Return the [X, Y] coordinate for the center point of the cell that contains the specified text.  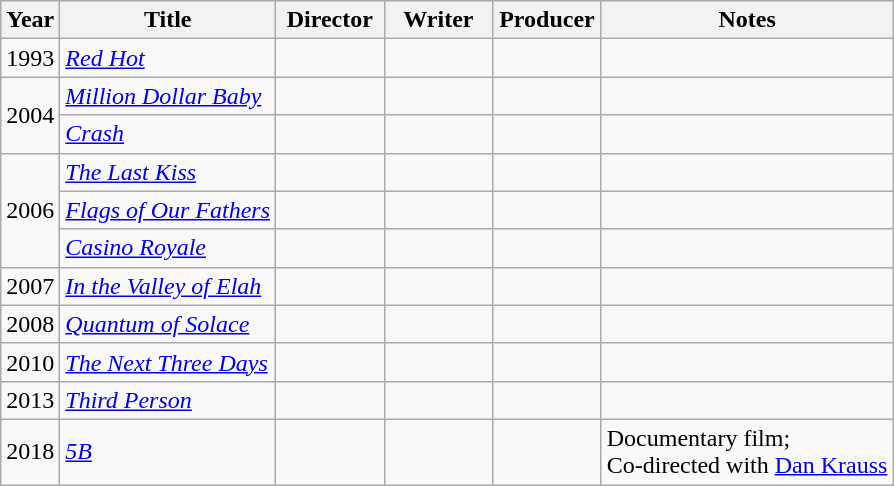
Notes [747, 20]
Documentary film;Co-directed with Dan Krauss [747, 452]
Million Dollar Baby [168, 96]
Producer [548, 20]
Quantum of Solace [168, 324]
2013 [30, 400]
2006 [30, 210]
In the Valley of Elah [168, 286]
Flags of Our Fathers [168, 210]
Year [30, 20]
The Last Kiss [168, 172]
2008 [30, 324]
Red Hot [168, 58]
The Next Three Days [168, 362]
2010 [30, 362]
Writer [438, 20]
2007 [30, 286]
2004 [30, 115]
Crash [168, 134]
Third Person [168, 400]
5B [168, 452]
Title [168, 20]
1993 [30, 58]
Director [330, 20]
2018 [30, 452]
Casino Royale [168, 248]
